Identify which cell holds the provided text, then report its [X, Y] central coordinate. 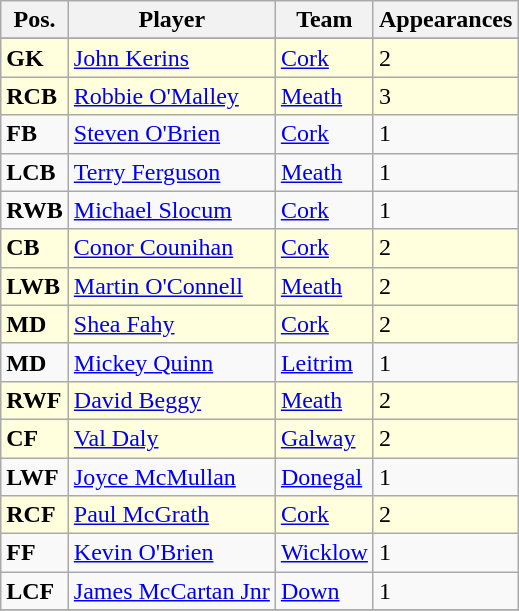
Appearances [445, 20]
David Beggy [172, 400]
Michael Slocum [172, 210]
FF [35, 553]
LWF [35, 477]
Terry Ferguson [172, 172]
RCB [35, 96]
Steven O'Brien [172, 134]
John Kerins [172, 58]
Martin O'Connell [172, 286]
Donegal [324, 477]
RWF [35, 400]
LCF [35, 591]
LWB [35, 286]
Leitrim [324, 362]
LCB [35, 172]
James McCartan Jnr [172, 591]
Team [324, 20]
Kevin O'Brien [172, 553]
Joyce McMullan [172, 477]
Pos. [35, 20]
RWB [35, 210]
Down [324, 591]
Robbie O'Malley [172, 96]
Galway [324, 438]
Mickey Quinn [172, 362]
Shea Fahy [172, 324]
3 [445, 96]
Conor Counihan [172, 248]
CB [35, 248]
Paul McGrath [172, 515]
FB [35, 134]
RCF [35, 515]
CF [35, 438]
Player [172, 20]
GK [35, 58]
Wicklow [324, 553]
Val Daly [172, 438]
